Search for the cell housing the specified text and yield its (x, y) center coordinate. 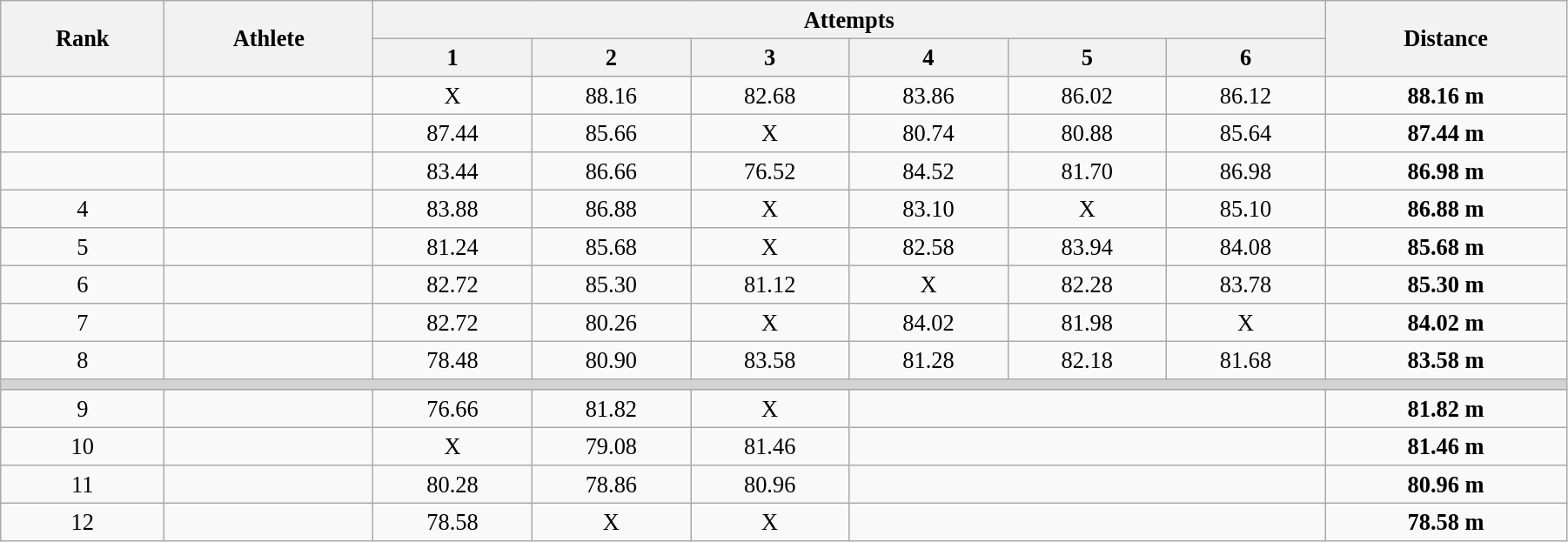
Distance (1446, 38)
2 (611, 57)
84.02 m (1446, 323)
79.08 (611, 446)
81.82 m (1446, 409)
83.88 (452, 209)
84.08 (1245, 247)
78.48 (452, 360)
88.16 (611, 95)
78.58 m (1446, 522)
81.98 (1087, 323)
87.44 m (1446, 133)
82.68 (770, 95)
80.88 (1087, 133)
1 (452, 57)
83.10 (928, 209)
80.28 (452, 485)
76.66 (452, 409)
81.68 (1245, 360)
83.58 m (1446, 360)
86.88 m (1446, 209)
12 (83, 522)
81.28 (928, 360)
81.24 (452, 247)
11 (83, 485)
85.64 (1245, 133)
83.44 (452, 171)
88.16 m (1446, 95)
87.44 (452, 133)
80.96 m (1446, 485)
85.68 (611, 247)
86.98 (1245, 171)
85.68 m (1446, 247)
81.46 m (1446, 446)
80.90 (611, 360)
86.98 m (1446, 171)
86.66 (611, 171)
81.46 (770, 446)
80.96 (770, 485)
78.86 (611, 485)
85.66 (611, 133)
85.30 m (1446, 284)
80.74 (928, 133)
7 (83, 323)
82.58 (928, 247)
Athlete (269, 38)
83.86 (928, 95)
83.94 (1087, 247)
Attempts (849, 19)
82.28 (1087, 284)
Rank (83, 38)
81.12 (770, 284)
86.12 (1245, 95)
85.30 (611, 284)
9 (83, 409)
85.10 (1245, 209)
3 (770, 57)
10 (83, 446)
86.02 (1087, 95)
81.82 (611, 409)
81.70 (1087, 171)
84.02 (928, 323)
8 (83, 360)
86.88 (611, 209)
83.78 (1245, 284)
82.18 (1087, 360)
76.52 (770, 171)
78.58 (452, 522)
84.52 (928, 171)
83.58 (770, 360)
80.26 (611, 323)
